Pinpoint the cell where the given text exists, returning its (x, y) midpoint coordinate. 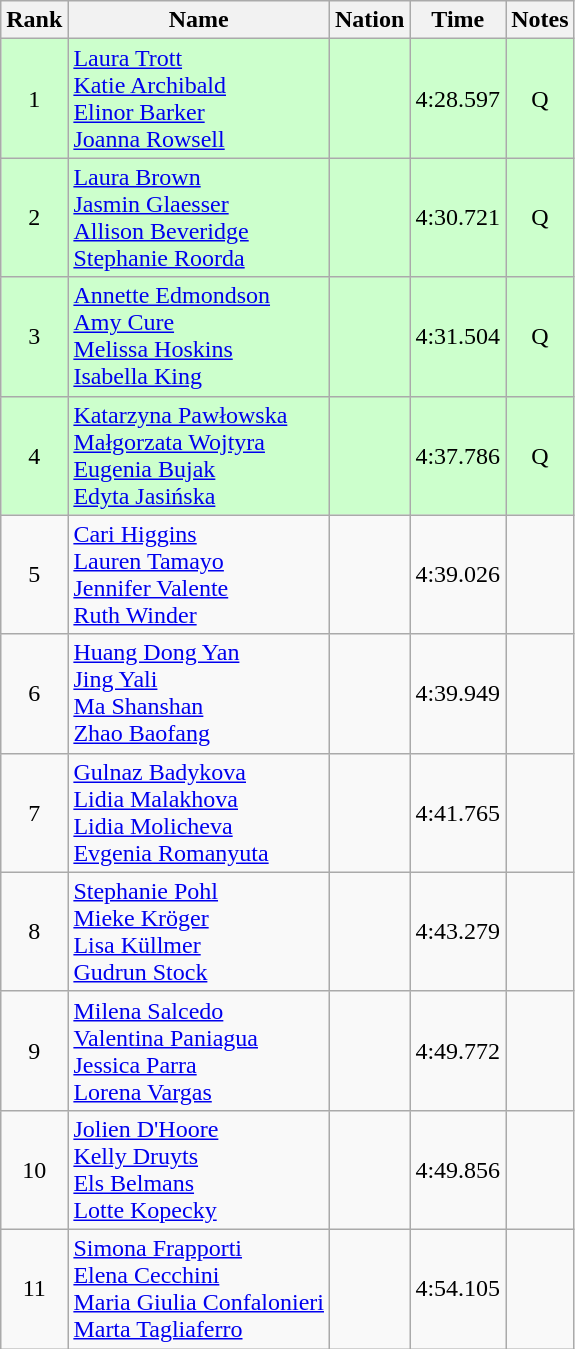
Milena SalcedoValentina PaniaguaJessica ParraLorena Vargas (199, 1050)
Jolien D'HooreKelly DruytsEls BelmansLotte Kopecky (199, 1170)
4:49.772 (458, 1050)
4:28.597 (458, 98)
Stephanie PohlMieke KrögerLisa KüllmerGudrun Stock (199, 932)
4:49.856 (458, 1170)
Laura TrottKatie ArchibaldElinor BarkerJoanna Rowsell (199, 98)
4:43.279 (458, 932)
Simona FrapportiElena CecchiniMaria Giulia ConfalonieriMarta Tagliaferro (199, 1288)
4:31.504 (458, 336)
4:39.026 (458, 574)
Annette EdmondsonAmy CureMelissa HoskinsIsabella King (199, 336)
3 (34, 336)
9 (34, 1050)
7 (34, 812)
6 (34, 694)
Laura BrownJasmin GlaesserAllison BeveridgeStephanie Roorda (199, 218)
Cari HigginsLauren TamayoJennifer ValenteRuth Winder (199, 574)
Name (199, 20)
11 (34, 1288)
4:30.721 (458, 218)
Notes (540, 20)
2 (34, 218)
5 (34, 574)
8 (34, 932)
Time (458, 20)
Gulnaz BadykovaLidia MalakhovaLidia MolichevaEvgenia Romanyuta (199, 812)
4:39.949 (458, 694)
Huang Dong YanJing YaliMa ShanshanZhao Baofang (199, 694)
4:41.765 (458, 812)
Nation (370, 20)
4 (34, 456)
4:54.105 (458, 1288)
10 (34, 1170)
4:37.786 (458, 456)
Rank (34, 20)
Katarzyna PawłowskaMałgorzata WojtyraEugenia BujakEdyta Jasińska (199, 456)
1 (34, 98)
